Find where the given text appears and provide that cell's center as [X, Y] coordinate. 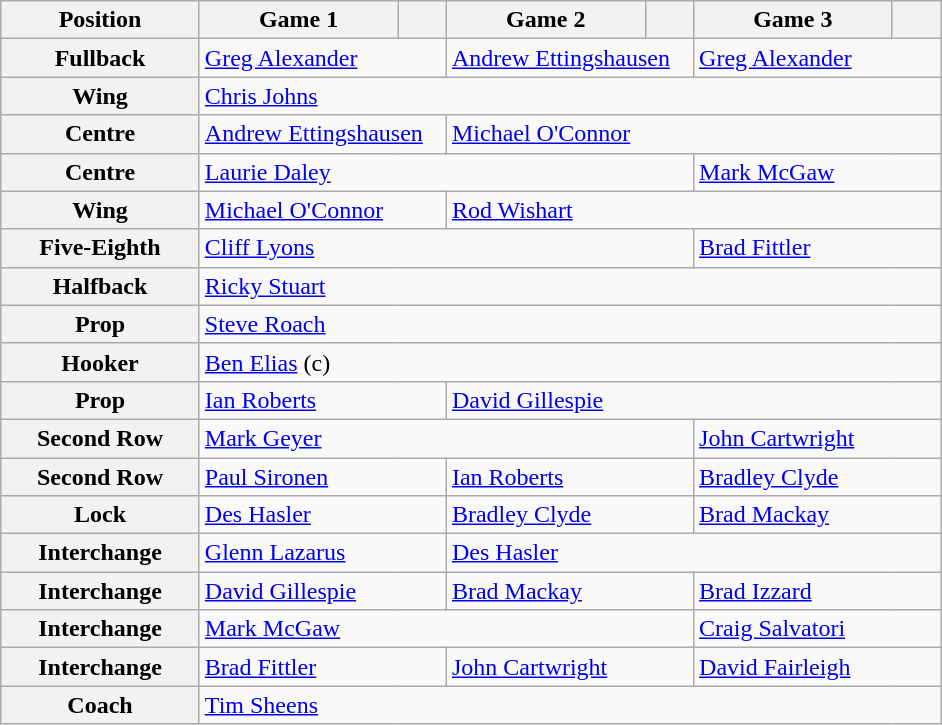
Tim Sheens [570, 705]
Five-Eighth [100, 248]
Ricky Stuart [570, 286]
Game 2 [546, 20]
Craig Salvatori [818, 629]
Lock [100, 515]
Chris Johns [570, 96]
David Fairleigh [818, 667]
Game 3 [794, 20]
Cliff Lyons [446, 248]
Coach [100, 705]
Hooker [100, 362]
Position [100, 20]
Mark Geyer [446, 438]
Laurie Daley [446, 172]
Brad Izzard [818, 591]
Glenn Lazarus [322, 553]
Steve Roach [570, 324]
Fullback [100, 58]
Halfback [100, 286]
Rod Wishart [693, 210]
Game 1 [298, 20]
Paul Sironen [322, 477]
Ben Elias (c) [570, 362]
